Detect which cell encompasses the target text, then output its (x, y) center coordinate. 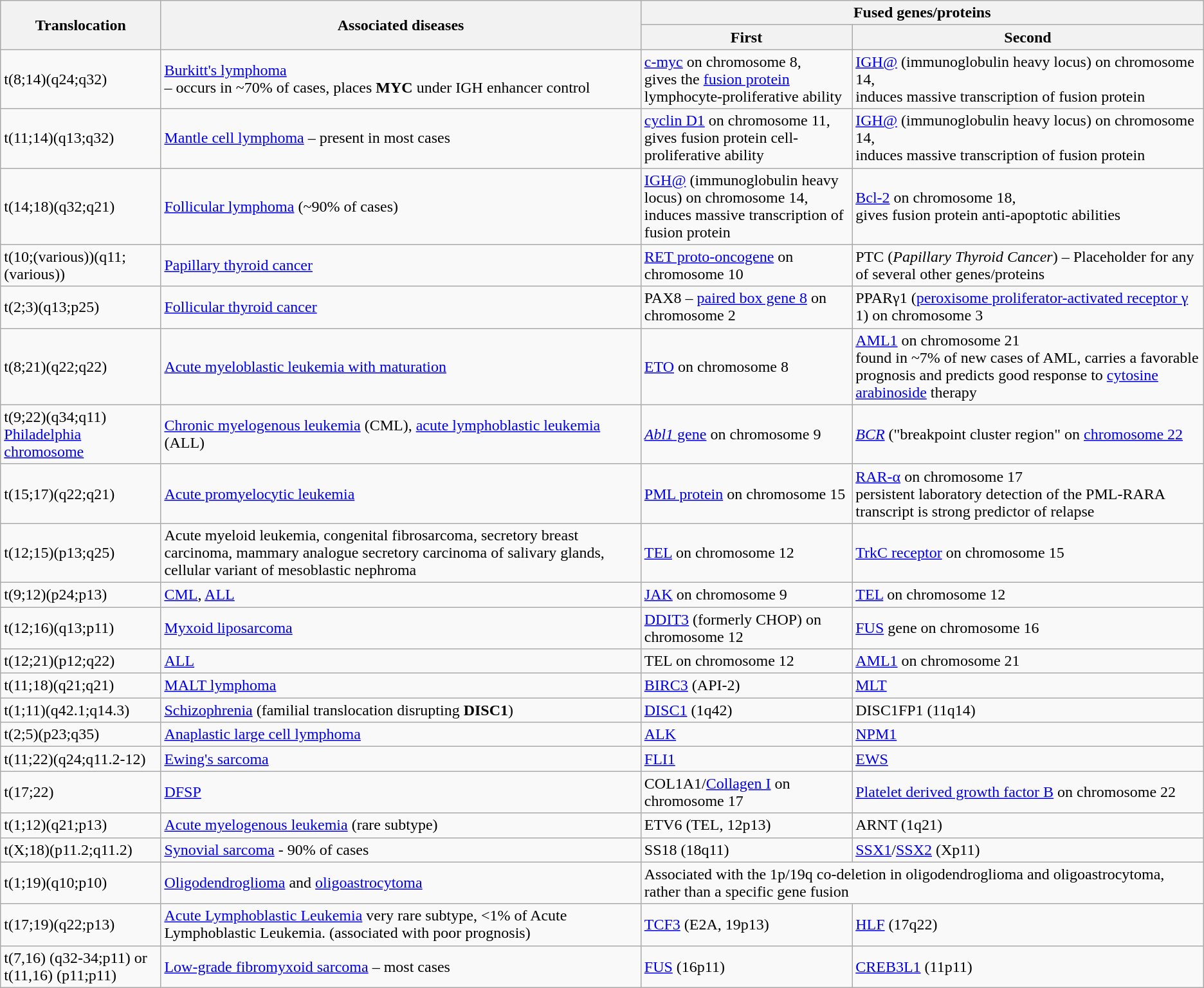
t(15;17)(q22;q21) (81, 493)
DISC1 (1q42) (746, 710)
ALK (746, 735)
Acute myeloblastic leukemia with maturation (401, 367)
t(17;22) (81, 792)
Platelet derived growth factor B on chromosome 22 (1028, 792)
Myxoid liposarcoma (401, 628)
Mantle cell lymphoma – present in most cases (401, 138)
t(7,16) (q32-34;p11) or t(11,16) (p11;p11) (81, 966)
t(12;21)(p12;q22) (81, 661)
t(2;5)(p23;q35) (81, 735)
AML1 on chromosome 21found in ~7% of new cases of AML, carries a favorable prognosis and predicts good response to cytosine arabinoside therapy (1028, 367)
t(9;12)(p24;p13) (81, 594)
BCR ("breakpoint cluster region" on chromosome 22 (1028, 434)
PML protein on chromosome 15 (746, 493)
CML, ALL (401, 594)
t(12;16)(q13;p11) (81, 628)
Associated diseases (401, 25)
MALT lymphoma (401, 686)
t(1;12)(q21;p13) (81, 825)
MLT (1028, 686)
ARNT (1q21) (1028, 825)
ETV6 (TEL, 12p13) (746, 825)
Associated with the 1p/19q co-deletion in oligodendroglioma and oligoastrocytoma, rather than a specific gene fusion (922, 883)
t(11;14)(q13;q32) (81, 138)
DDIT3 (formerly CHOP) on chromosome 12 (746, 628)
t(1;11)(q42.1;q14.3) (81, 710)
t(14;18)(q32;q21) (81, 206)
cyclin D1 on chromosome 11, gives fusion protein cell-proliferative ability (746, 138)
COL1A1/Collagen I on chromosome 17 (746, 792)
HLF (17q22) (1028, 925)
Second (1028, 37)
t(1;19)(q10;p10) (81, 883)
Fused genes/proteins (922, 13)
SS18 (18q11) (746, 850)
Acute Lymphoblastic Leukemia very rare subtype, <1% of Acute Lymphoblastic Leukemia. (associated with poor prognosis) (401, 925)
First (746, 37)
Abl1 gene on chromosome 9 (746, 434)
t(8;14)(q24;q32) (81, 79)
RAR-α on chromosome 17persistent laboratory detection of the PML-RARA transcript is strong predictor of relapse (1028, 493)
EWS (1028, 759)
t(11;22)(q24;q11.2-12) (81, 759)
Papillary thyroid cancer (401, 265)
DFSP (401, 792)
CREB3L1 (11p11) (1028, 966)
ETO on chromosome 8 (746, 367)
Follicular lymphoma (~90% of cases) (401, 206)
NPM1 (1028, 735)
t(12;15)(p13;q25) (81, 553)
Oligodendroglioma and oligoastrocytoma (401, 883)
Acute promyelocytic leukemia (401, 493)
t(X;18)(p11.2;q11.2) (81, 850)
Acute myelogenous leukemia (rare subtype) (401, 825)
Synovial sarcoma - 90% of cases (401, 850)
PPARγ1 (peroxisome proliferator-activated receptor γ 1) on chromosome 3 (1028, 307)
JAK on chromosome 9 (746, 594)
PTC (Papillary Thyroid Cancer) – Placeholder for any of several other genes/proteins (1028, 265)
Translocation (81, 25)
Bcl-2 on chromosome 18, gives fusion protein anti-apoptotic abilities (1028, 206)
DISC1FP1 (11q14) (1028, 710)
FUS gene on chromosome 16 (1028, 628)
t(11;18)(q21;q21) (81, 686)
Ewing's sarcoma (401, 759)
Schizophrenia (familial translocation disrupting DISC1) (401, 710)
RET proto-oncogene on chromosome 10 (746, 265)
BIRC3 (API-2) (746, 686)
t(17;19)(q22;p13) (81, 925)
t(8;21)(q22;q22) (81, 367)
Burkitt's lymphoma– occurs in ~70% of cases, places MYC under IGH enhancer control (401, 79)
Follicular thyroid cancer (401, 307)
t(9;22)(q34;q11) Philadelphia chromosome (81, 434)
FUS (16p11) (746, 966)
PAX8 – paired box gene 8 on chromosome 2 (746, 307)
FLI1 (746, 759)
AML1 on chromosome 21 (1028, 661)
t(10;(various))(q11;(various)) (81, 265)
SSX1/SSX2 (Xp11) (1028, 850)
Low-grade fibromyxoid sarcoma – most cases (401, 966)
TrkC receptor on chromosome 15 (1028, 553)
TCF3 (E2A, 19p13) (746, 925)
t(2;3)(q13;p25) (81, 307)
ALL (401, 661)
c-myc on chromosome 8, gives the fusion protein lymphocyte-proliferative ability (746, 79)
Anaplastic large cell lymphoma (401, 735)
Chronic myelogenous leukemia (CML), acute lymphoblastic leukemia (ALL) (401, 434)
